Return (X, Y) of the center of cell containing provided text 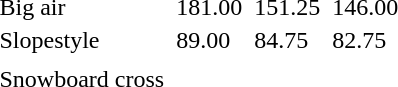
84.75 (288, 40)
89.00 (210, 40)
